Return the [x, y] coordinate for the center point of the cell that contains the specified text.  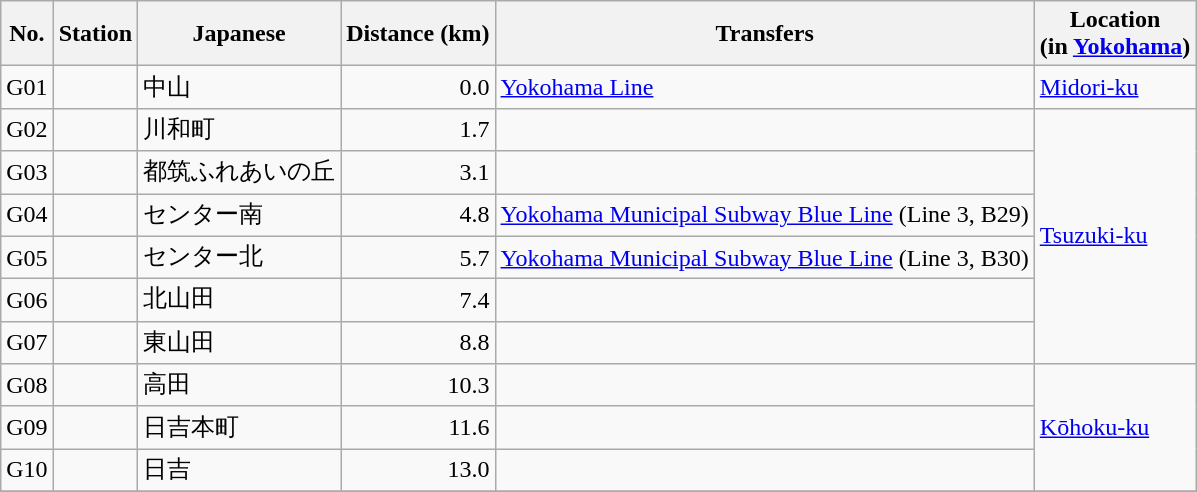
0.0 [418, 88]
G09 [27, 428]
日吉 [240, 470]
Distance (km) [418, 34]
13.0 [418, 470]
4.8 [418, 216]
Japanese [240, 34]
3.1 [418, 172]
G03 [27, 172]
Tsuzuki-ku [1115, 236]
7.4 [418, 300]
センター南 [240, 216]
Transfers [764, 34]
Location (in Yokohama) [1115, 34]
G01 [27, 88]
高田 [240, 386]
G04 [27, 216]
8.8 [418, 342]
11.6 [418, 428]
No. [27, 34]
G05 [27, 258]
中山 [240, 88]
Kōhoku-ku [1115, 428]
10.3 [418, 386]
日吉本町 [240, 428]
Yokohama Line [764, 88]
G10 [27, 470]
G06 [27, 300]
川和町 [240, 130]
1.7 [418, 130]
北山田 [240, 300]
東山田 [240, 342]
Yokohama Municipal Subway Blue Line (Line 3, B30) [764, 258]
都筑ふれあいの丘 [240, 172]
G07 [27, 342]
Station [95, 34]
G08 [27, 386]
Yokohama Municipal Subway Blue Line (Line 3, B29) [764, 216]
5.7 [418, 258]
センター北 [240, 258]
Midori-ku [1115, 88]
G02 [27, 130]
